Capture the cell that displays the provided text and extract its (x, y) central coordinate. 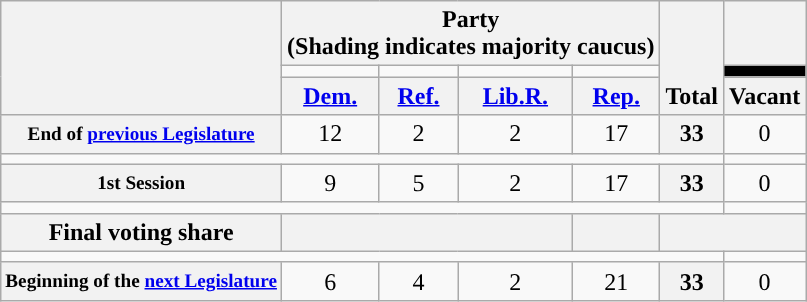
Total (692, 58)
Rep. (616, 96)
5 (418, 183)
Ref. (418, 96)
12 (330, 134)
Party (Shading indicates majority caucus) (471, 34)
Dem. (330, 96)
6 (330, 281)
End of previous Legislature (142, 134)
1st Session (142, 183)
Final voting share (142, 232)
9 (330, 183)
Lib.R. (515, 96)
Vacant (764, 96)
Beginning of the next Legislature (142, 281)
21 (616, 281)
4 (418, 281)
